Return the [x, y] coordinate for the center point of the cell that contains the specified text.  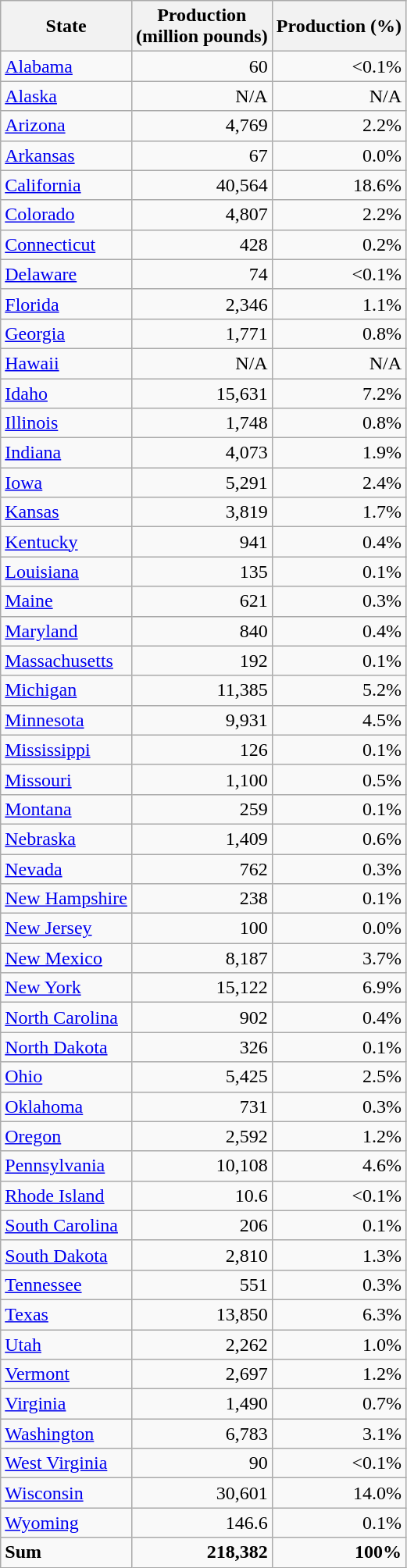
1.1% [339, 304]
326 [202, 1047]
Minnesota [66, 720]
1,771 [202, 333]
1.3% [339, 1255]
Maryland [66, 631]
146.6 [202, 1523]
762 [202, 869]
840 [202, 631]
0.5% [339, 779]
6.9% [339, 988]
100% [339, 1552]
1,490 [202, 1404]
3.1% [339, 1434]
Mississippi [66, 750]
67 [202, 155]
206 [202, 1225]
10,108 [202, 1166]
259 [202, 809]
West Virginia [66, 1463]
90 [202, 1463]
New Mexico [66, 958]
5,291 [202, 483]
2.5% [339, 1077]
9,931 [202, 720]
2,262 [202, 1344]
15,122 [202, 988]
New York [66, 988]
California [66, 185]
731 [202, 1107]
Wisconsin [66, 1493]
Montana [66, 809]
State [66, 27]
Vermont [66, 1374]
2,346 [202, 304]
60 [202, 66]
428 [202, 244]
8,187 [202, 958]
Michigan [66, 690]
74 [202, 274]
18.6% [339, 185]
5.2% [339, 690]
30,601 [202, 1493]
1,748 [202, 423]
Wyoming [66, 1523]
126 [202, 750]
621 [202, 601]
Hawaii [66, 363]
North Carolina [66, 1017]
Texas [66, 1314]
135 [202, 572]
Louisiana [66, 572]
Colorado [66, 215]
1.7% [339, 512]
Delaware [66, 274]
Illinois [66, 423]
Oregon [66, 1136]
0.2% [339, 244]
4,807 [202, 215]
13,850 [202, 1314]
Florida [66, 304]
1,100 [202, 779]
Iowa [66, 483]
0.7% [339, 1404]
941 [202, 542]
3,819 [202, 512]
Pennsylvania [66, 1166]
0.6% [339, 839]
New Hampshire [66, 899]
Tennessee [66, 1285]
6.3% [339, 1314]
Washington [66, 1434]
2.4% [339, 483]
Nebraska [66, 839]
1,409 [202, 839]
Utah [66, 1344]
Nevada [66, 869]
Massachusetts [66, 661]
Virginia [66, 1404]
Kansas [66, 512]
192 [202, 661]
14.0% [339, 1493]
Arkansas [66, 155]
New Jersey [66, 928]
Georgia [66, 333]
238 [202, 899]
Oklahoma [66, 1107]
Alabama [66, 66]
Kentucky [66, 542]
Arizona [66, 126]
Connecticut [66, 244]
5,425 [202, 1077]
1.0% [339, 1344]
Sum [66, 1552]
7.2% [339, 393]
4.6% [339, 1166]
Rhode Island [66, 1196]
4.5% [339, 720]
40,564 [202, 185]
2,810 [202, 1255]
15,631 [202, 393]
2,697 [202, 1374]
Production (%) [339, 27]
Production(million pounds) [202, 27]
Alaska [66, 96]
Indiana [66, 453]
2,592 [202, 1136]
Ohio [66, 1077]
10.6 [202, 1196]
Maine [66, 601]
Missouri [66, 779]
1.9% [339, 453]
4,073 [202, 453]
4,769 [202, 126]
6,783 [202, 1434]
218,382 [202, 1552]
South Carolina [66, 1225]
902 [202, 1017]
North Dakota [66, 1047]
551 [202, 1285]
11,385 [202, 690]
100 [202, 928]
Idaho [66, 393]
South Dakota [66, 1255]
3.7% [339, 958]
